Return the [x, y] coordinate for the center point of the cell that contains the specified text.  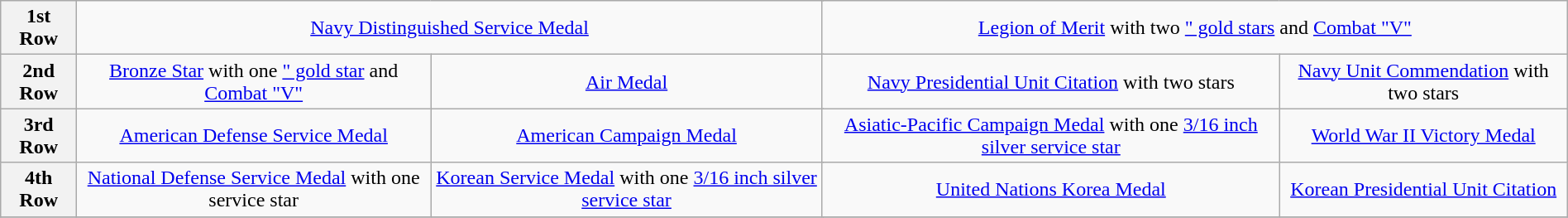
Korean Service Medal with one 3/16 inch silver service star [627, 189]
1st Row [39, 28]
Korean Presidential Unit Citation [1423, 189]
World War II Victory Medal [1423, 136]
Asiatic-Pacific Campaign Medal with one 3/16 inch silver service star [1050, 136]
National Defense Service Medal with one service star [254, 189]
Navy Presidential Unit Citation with two stars [1050, 81]
Legion of Merit with two " gold stars and Combat "V" [1194, 28]
3rd Row [39, 136]
Navy Unit Commendation with two stars [1423, 81]
Bronze Star with one " gold star and Combat "V" [254, 81]
Navy Distinguished Service Medal [450, 28]
United Nations Korea Medal [1050, 189]
4th Row [39, 189]
American Campaign Medal [627, 136]
American Defense Service Medal [254, 136]
Air Medal [627, 81]
2nd Row [39, 81]
